Provide the (X, Y) coordinate of the cell's center where the given text is located.  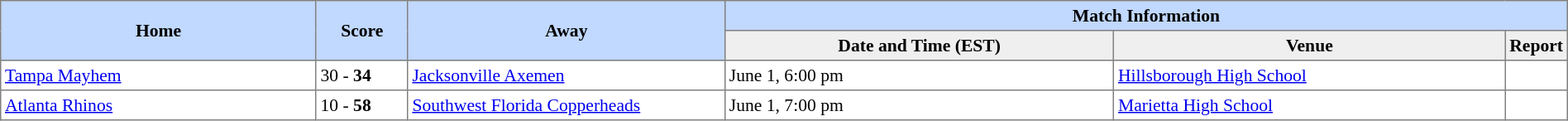
Date and Time (EST) (920, 46)
10 - 58 (362, 105)
Match Information (1146, 16)
Report (1537, 46)
Tampa Mayhem (159, 75)
June 1, 6:00 pm (920, 75)
30 - 34 (362, 75)
Southwest Florida Copperheads (566, 105)
Hillsborough High School (1310, 75)
Jacksonville Axemen (566, 75)
Atlanta Rhinos (159, 105)
Score (362, 31)
Away (566, 31)
June 1, 7:00 pm (920, 105)
Home (159, 31)
Venue (1310, 46)
Marietta High School (1310, 105)
